Identify which cell holds the provided text, then report its (x, y) central coordinate. 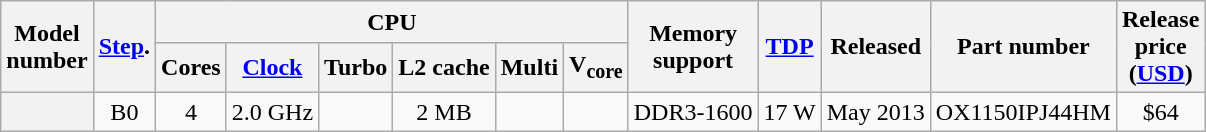
B0 (124, 112)
TDP (790, 47)
Vcore (596, 68)
Memorysupport (693, 47)
DDR3-1600 (693, 112)
CPU (392, 22)
Modelnumber (47, 47)
17 W (790, 112)
4 (192, 112)
2.0 GHz (272, 112)
2 MB (444, 112)
Clock (272, 68)
OX1150IPJ44HM (1023, 112)
Turbo (356, 68)
Released (876, 47)
Multi (529, 68)
Cores (192, 68)
L2 cache (444, 68)
Step. (124, 47)
Releaseprice(USD) (1160, 47)
May 2013 (876, 112)
$64 (1160, 112)
Part number (1023, 47)
